Locate the cell with the specified text and output its (X, Y) center coordinate. 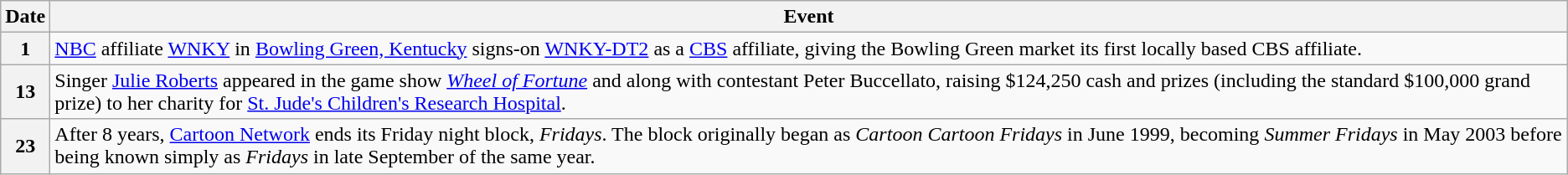
Event (809, 17)
13 (25, 92)
23 (25, 146)
Date (25, 17)
1 (25, 49)
